Return the (x, y) coordinate for the center point of the cell that contains the specified text.  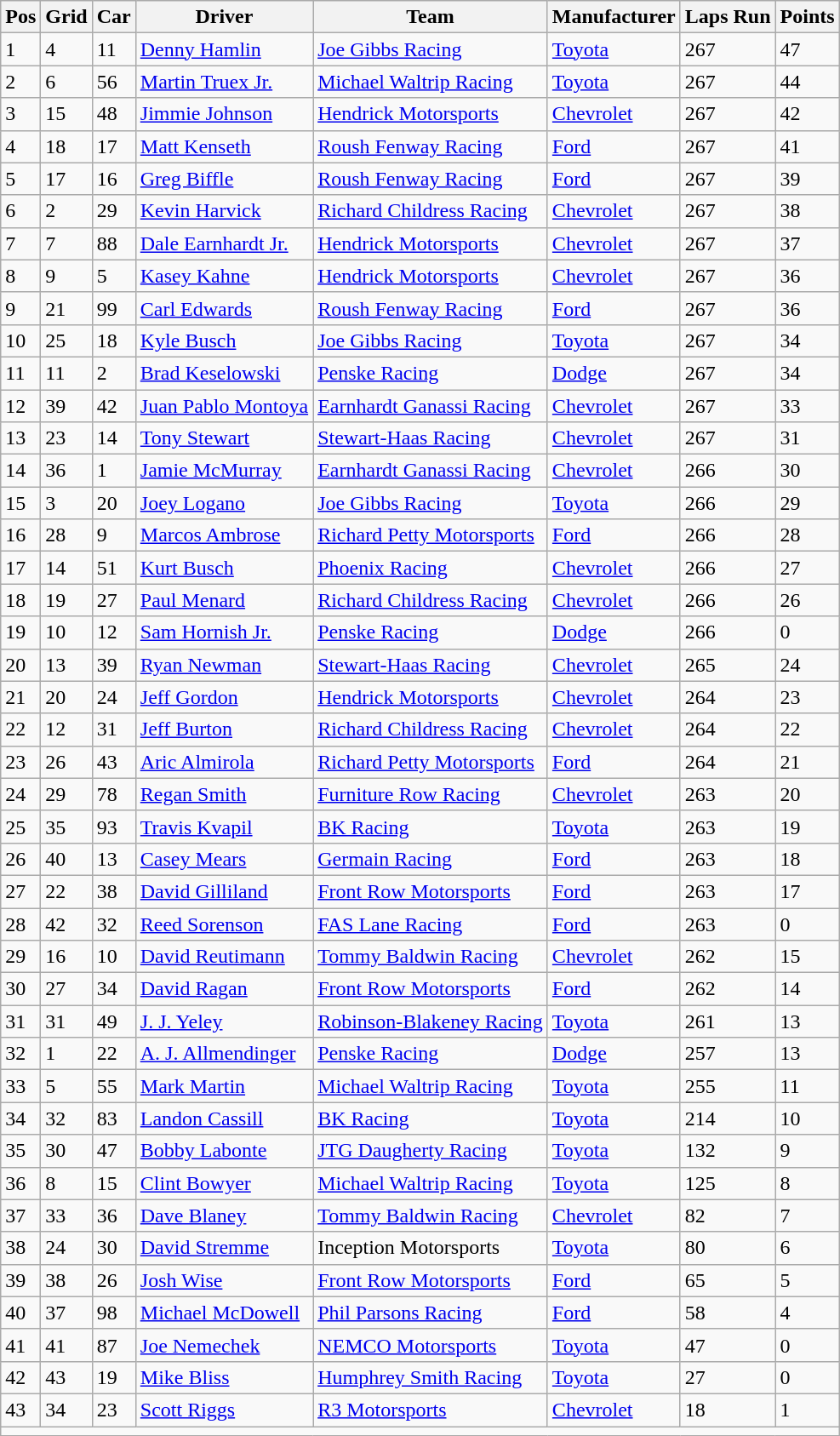
98 (114, 1313)
Phil Parsons Racing (431, 1313)
David Gilliland (224, 891)
R3 Motorsports (431, 1410)
Kurt Busch (224, 568)
Dave Blaney (224, 1216)
Reed Sorenson (224, 924)
Scott Riggs (224, 1410)
David Stremme (224, 1248)
Brad Keselowski (224, 373)
Dale Earnhardt Jr. (224, 243)
A. J. Allmendinger (224, 1054)
78 (114, 794)
Paul Menard (224, 600)
80 (728, 1248)
Grid (66, 17)
56 (114, 82)
Team (431, 17)
Car (114, 17)
65 (728, 1280)
Landon Cassill (224, 1118)
49 (114, 1021)
Germain Racing (431, 859)
93 (114, 827)
132 (728, 1151)
Carl Edwards (224, 308)
Tony Stewart (224, 438)
Humphrey Smith Racing (431, 1377)
David Ragan (224, 989)
Josh Wise (224, 1280)
Mark Martin (224, 1086)
58 (728, 1313)
261 (728, 1021)
82 (728, 1216)
Marcos Ambrose (224, 535)
JTG Daugherty Racing (431, 1151)
Kyle Busch (224, 340)
Robinson-Blakeney Racing (431, 1021)
Jeff Gordon (224, 697)
Greg Biffle (224, 179)
44 (807, 82)
83 (114, 1118)
Manufacturer (614, 17)
214 (728, 1118)
Jimmie Johnson (224, 114)
Mike Bliss (224, 1377)
Clint Bowyer (224, 1183)
NEMCO Motorsports (431, 1345)
Joey Logano (224, 503)
Kevin Harvick (224, 211)
Furniture Row Racing (431, 794)
Martin Truex Jr. (224, 82)
Pos (20, 17)
51 (114, 568)
125 (728, 1183)
Matt Kenseth (224, 146)
Jeff Burton (224, 729)
Phoenix Racing (431, 568)
David Reutimann (224, 957)
FAS Lane Racing (431, 924)
Laps Run (728, 17)
265 (728, 665)
Ryan Newman (224, 665)
Points (807, 17)
Driver (224, 17)
Jamie McMurray (224, 471)
87 (114, 1345)
257 (728, 1054)
Regan Smith (224, 794)
J. J. Yeley (224, 1021)
Juan Pablo Montoya (224, 406)
48 (114, 114)
Joe Nemechek (224, 1345)
Denny Hamlin (224, 49)
Casey Mears (224, 859)
Kasey Kahne (224, 276)
Michael McDowell (224, 1313)
88 (114, 243)
Inception Motorsports (431, 1248)
Aric Almirola (224, 762)
Travis Kvapil (224, 827)
Bobby Labonte (224, 1151)
99 (114, 308)
255 (728, 1086)
Sam Hornish Jr. (224, 632)
55 (114, 1086)
